From the cell containing the given text, extract its center point as [x, y] coordinate. 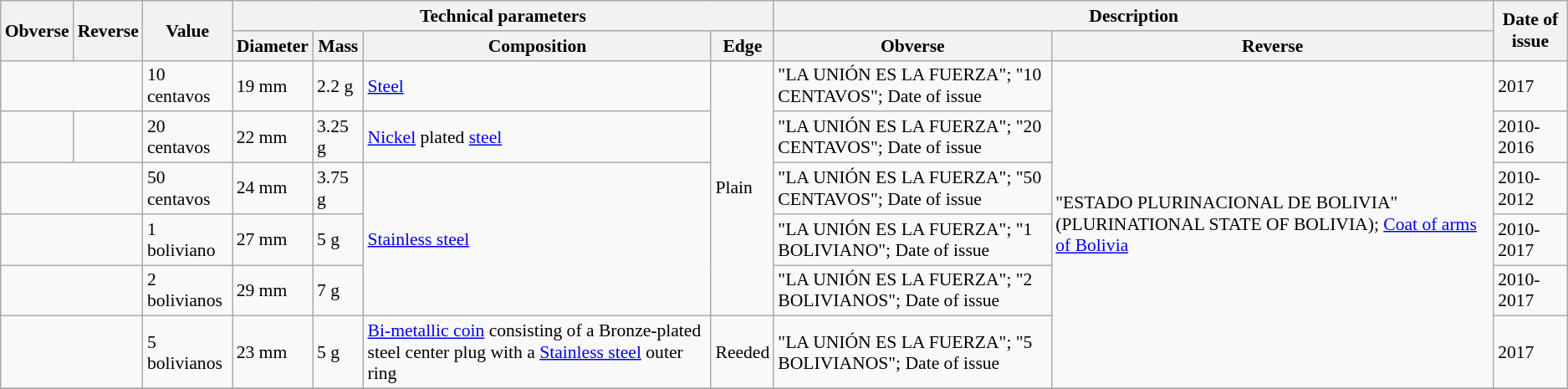
Mass [338, 46]
"ESTADO PLURINACIONAL DE BOLIVIA" (PLURINATIONAL STATE OF BOLIVIA); Coat of arms of Bolivia [1273, 224]
20 centavos [187, 137]
24 mm [273, 189]
Plain [743, 188]
7 g [338, 291]
19 mm [273, 85]
Composition [538, 46]
"LA UNIÓN ES LA FUERZA"; "50 CENTAVOS"; Date of issue [912, 189]
1 boliviano [187, 239]
Value [187, 30]
Stainless steel [538, 239]
3.75 g [338, 189]
10 centavos [187, 85]
2010-2012 [1530, 189]
Technical parameters [503, 16]
27 mm [273, 239]
"LA UNIÓN ES LA FUERZA"; "2 BOLIVIANOS"; Date of issue [912, 291]
Steel [538, 85]
2 bolivianos [187, 291]
22 mm [273, 137]
Date of issue [1530, 30]
2010-2016 [1530, 137]
Bi-metallic coin consisting of a Bronze-plated steel center plug with a Stainless steel outer ring [538, 353]
Description [1134, 16]
Nickel plated steel [538, 137]
2.2 g [338, 85]
3.25 g [338, 137]
"LA UNIÓN ES LA FUERZA"; "5 BOLIVIANOS"; Date of issue [912, 353]
5 bolivianos [187, 353]
23 mm [273, 353]
Diameter [273, 46]
"LA UNIÓN ES LA FUERZA"; "20 CENTAVOS"; Date of issue [912, 137]
29 mm [273, 291]
50 centavos [187, 189]
"LA UNIÓN ES LA FUERZA"; "10 CENTAVOS"; Date of issue [912, 85]
Edge [743, 46]
Reeded [743, 353]
"LA UNIÓN ES LA FUERZA"; "1 BOLIVIANO"; Date of issue [912, 239]
